Capture the cell that displays the provided text and extract its [X, Y] central coordinate. 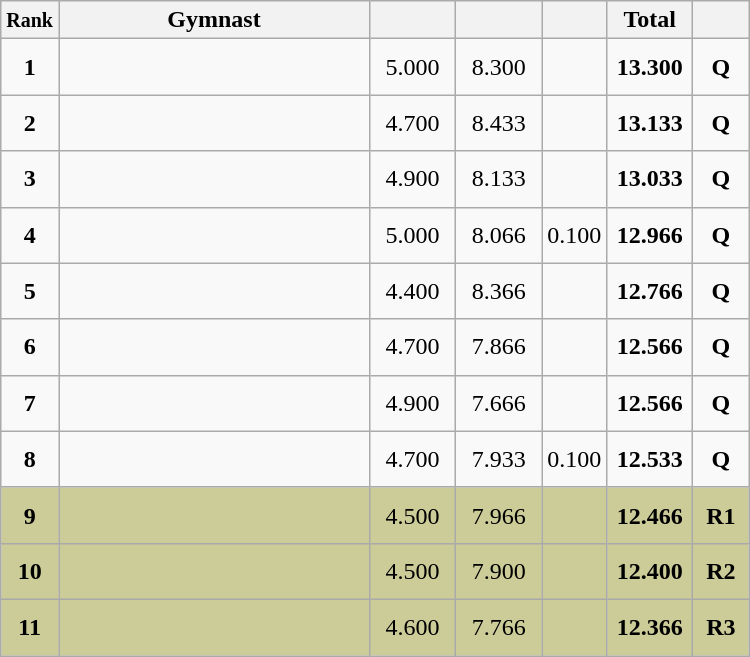
8 [30, 459]
4.600 [413, 627]
4.400 [413, 291]
13.133 [650, 123]
Gymnast [214, 20]
R2 [721, 571]
7.900 [499, 571]
9 [30, 515]
12.966 [650, 235]
Total [650, 20]
3 [30, 179]
12.366 [650, 627]
7.666 [499, 403]
8.366 [499, 291]
12.400 [650, 571]
8.066 [499, 235]
6 [30, 347]
7.933 [499, 459]
8.300 [499, 67]
8.133 [499, 179]
8.433 [499, 123]
7.766 [499, 627]
11 [30, 627]
7 [30, 403]
R1 [721, 515]
13.300 [650, 67]
12.533 [650, 459]
7.866 [499, 347]
2 [30, 123]
12.766 [650, 291]
R3 [721, 627]
7.966 [499, 515]
10 [30, 571]
5 [30, 291]
13.033 [650, 179]
Rank [30, 20]
4 [30, 235]
1 [30, 67]
12.466 [650, 515]
